Return (x, y) of the center of cell containing provided text 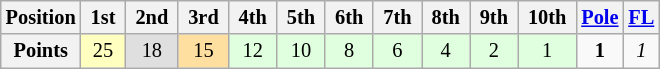
10 (301, 51)
7th (397, 17)
Pole (600, 17)
8th (446, 17)
1st (104, 17)
2 (494, 51)
5th (301, 17)
6th (349, 17)
25 (104, 51)
6 (397, 51)
3rd (203, 17)
8 (349, 51)
15 (203, 51)
18 (152, 51)
FL (641, 17)
9th (494, 17)
4 (446, 51)
Points (41, 51)
4th (253, 17)
2nd (152, 17)
Position (41, 17)
12 (253, 51)
10th (547, 17)
